Determine the [x, y] coordinate at the center of the cell enclosing the given text.  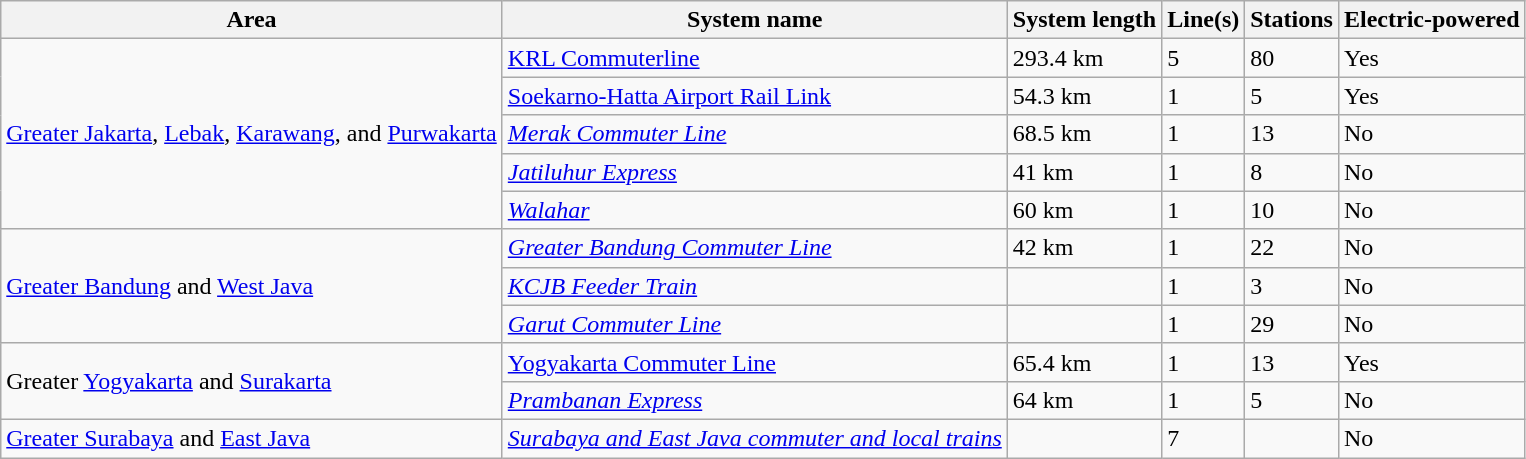
Greater Bandung Commuter Line [754, 248]
8 [1292, 172]
Merak Commuter Line [754, 134]
Yogyakarta Commuter Line [754, 362]
65.4 km [1084, 362]
293.4 km [1084, 58]
Area [252, 20]
Stations [1292, 20]
System name [754, 20]
KRL Commuterline [754, 58]
29 [1292, 324]
7 [1204, 438]
Surabaya and East Java commuter and local trains [754, 438]
Line(s) [1204, 20]
Walahar [754, 210]
Garut Commuter Line [754, 324]
64 km [1084, 400]
60 km [1084, 210]
Greater Yogyakarta and Surakarta [252, 381]
Prambanan Express [754, 400]
68.5 km [1084, 134]
Jatiluhur Express [754, 172]
Greater Bandung and West Java [252, 286]
KCJB Feeder Train [754, 286]
54.3 km [1084, 96]
Greater Jakarta, Lebak, Karawang, and Purwakarta [252, 134]
3 [1292, 286]
41 km [1084, 172]
Soekarno-Hatta Airport Rail Link [754, 96]
10 [1292, 210]
Electric-powered [1432, 20]
80 [1292, 58]
System length [1084, 20]
42 km [1084, 248]
Greater Surabaya and East Java [252, 438]
22 [1292, 248]
